Return (X, Y) of the center of cell containing provided text 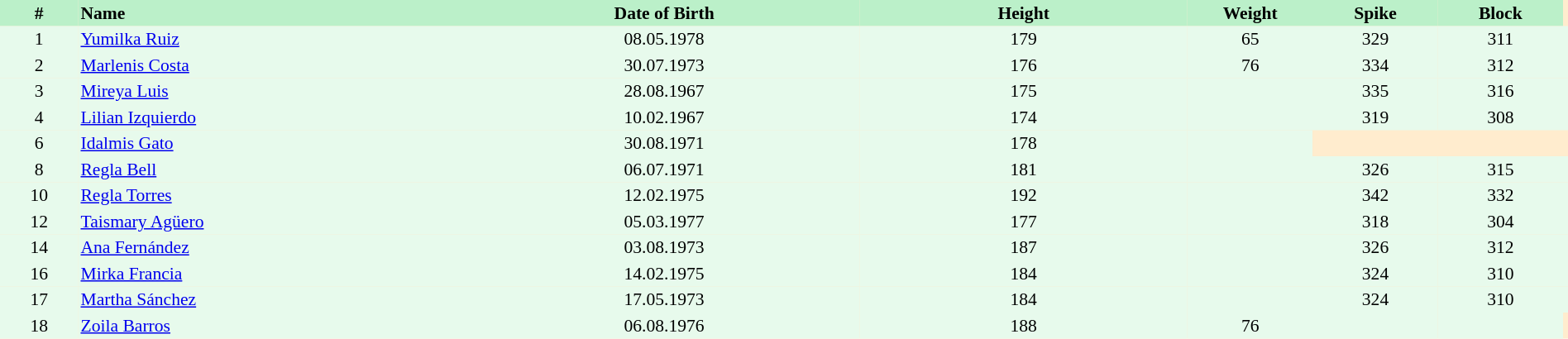
Martha Sánchez (273, 299)
16 (39, 274)
308 (1500, 117)
177 (1024, 222)
4 (39, 117)
03.08.1973 (664, 248)
3 (39, 91)
Name (273, 13)
Ana Fernández (273, 248)
12 (39, 222)
06.08.1976 (664, 326)
Zoila Barros (273, 326)
316 (1500, 91)
Mireya Luis (273, 91)
17 (39, 299)
Weight (1250, 13)
Marlenis Costa (273, 65)
311 (1500, 40)
Yumilka Ruiz (273, 40)
28.08.1967 (664, 91)
18 (39, 326)
187 (1024, 248)
10.02.1967 (664, 117)
Date of Birth (664, 13)
17.05.1973 (664, 299)
08.05.1978 (664, 40)
30.08.1971 (664, 144)
319 (1374, 117)
65 (1250, 40)
Spike (1374, 13)
Idalmis Gato (273, 144)
318 (1374, 222)
2 (39, 65)
178 (1024, 144)
14.02.1975 (664, 274)
Regla Torres (273, 195)
# (39, 13)
329 (1374, 40)
335 (1374, 91)
181 (1024, 169)
174 (1024, 117)
6 (39, 144)
10 (39, 195)
Regla Bell (273, 169)
179 (1024, 40)
12.02.1975 (664, 195)
Height (1024, 13)
315 (1500, 169)
Taismary Agüero (273, 222)
176 (1024, 65)
192 (1024, 195)
332 (1500, 195)
Lilian Izquierdo (273, 117)
188 (1024, 326)
1 (39, 40)
06.07.1971 (664, 169)
05.03.1977 (664, 222)
334 (1374, 65)
Block (1500, 13)
Mirka Francia (273, 274)
30.07.1973 (664, 65)
175 (1024, 91)
8 (39, 169)
14 (39, 248)
342 (1374, 195)
304 (1500, 222)
